Find where the given text appears and provide that cell's center as [x, y] coordinate. 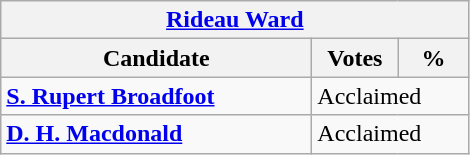
Votes [355, 58]
D. H. Macdonald [156, 134]
% [434, 58]
Rideau Ward [235, 20]
S. Rupert Broadfoot [156, 96]
Candidate [156, 58]
